Find where the given text appears and provide that cell's center as [x, y] coordinate. 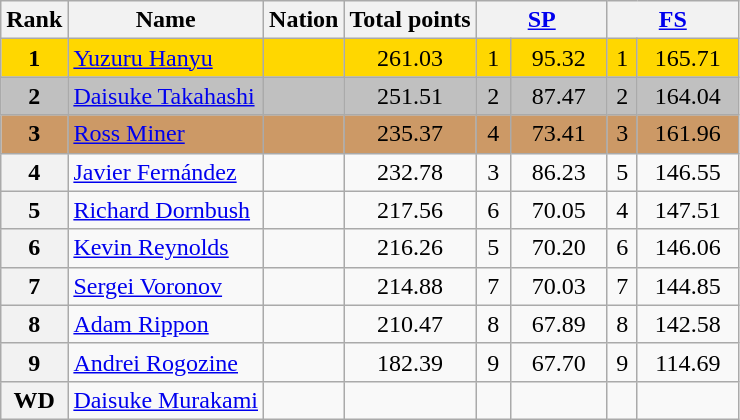
Richard Dornbush [166, 210]
Kevin Reynolds [166, 248]
Andrei Rogozine [166, 362]
SP [542, 20]
Sergei Voronov [166, 286]
261.03 [410, 58]
210.47 [410, 324]
165.71 [688, 58]
67.89 [558, 324]
70.20 [558, 248]
146.55 [688, 172]
70.05 [558, 210]
147.51 [688, 210]
Daisuke Murakami [166, 400]
73.41 [558, 134]
FS [672, 20]
217.56 [410, 210]
Nation [304, 20]
Ross Miner [166, 134]
Rank [34, 20]
214.88 [410, 286]
235.37 [410, 134]
251.51 [410, 96]
WD [34, 400]
146.06 [688, 248]
Adam Rippon [166, 324]
114.69 [688, 362]
164.04 [688, 96]
161.96 [688, 134]
232.78 [410, 172]
Javier Fernández [166, 172]
Total points [410, 20]
Yuzuru Hanyu [166, 58]
67.70 [558, 362]
95.32 [558, 58]
Daisuke Takahashi [166, 96]
Name [166, 20]
182.39 [410, 362]
142.58 [688, 324]
144.85 [688, 286]
87.47 [558, 96]
216.26 [410, 248]
70.03 [558, 286]
86.23 [558, 172]
